Return the [X, Y] coordinate for the center point of the cell that contains the specified text.  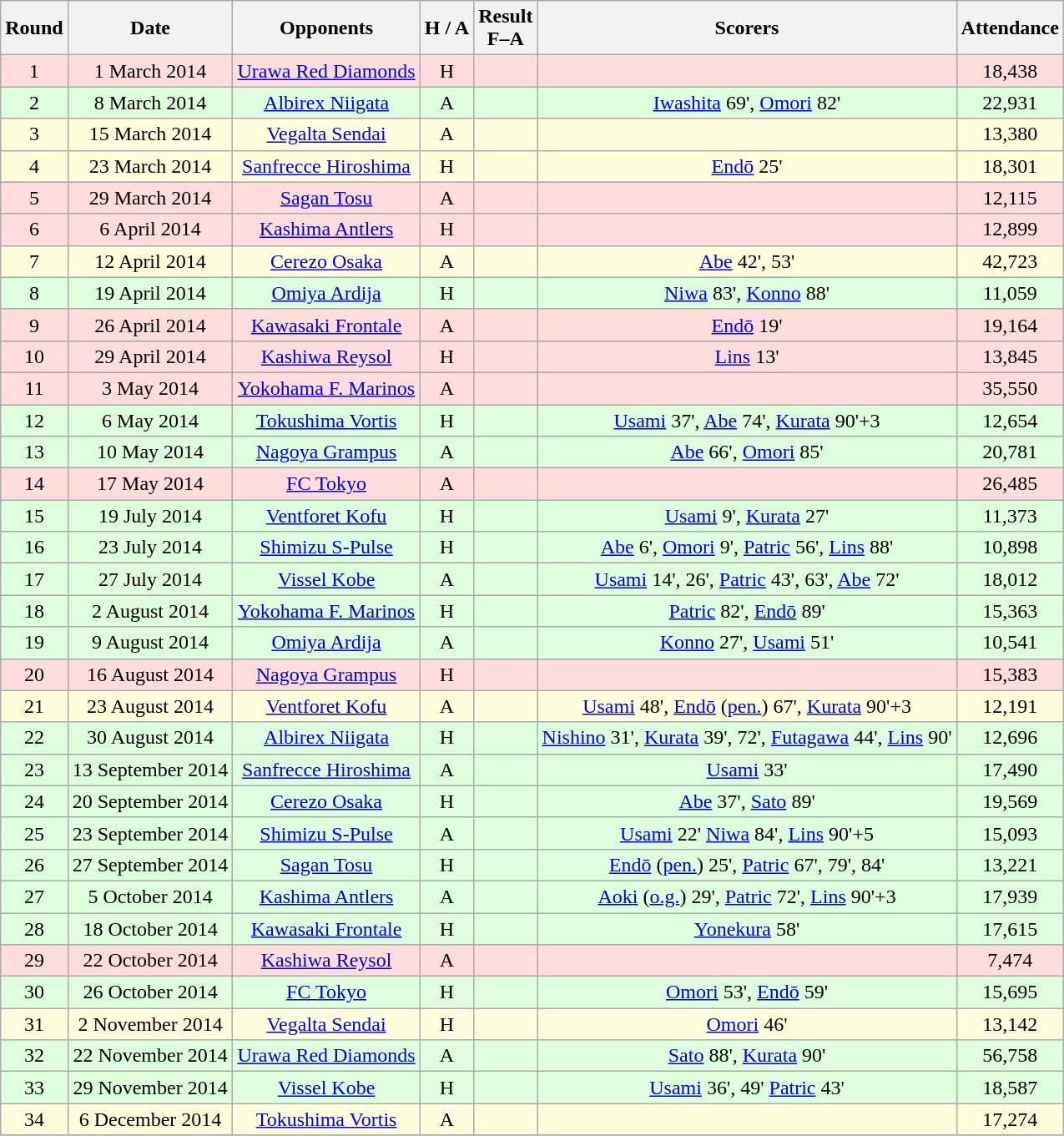
Yonekura 58' [747, 929]
20 [34, 674]
18,438 [1010, 71]
Usami 33' [747, 770]
Usami 48', Endō (pen.) 67', Kurata 90'+3 [747, 706]
17,615 [1010, 929]
27 July 2014 [150, 579]
18,587 [1010, 1088]
10,541 [1010, 643]
Nishino 31', Kurata 39', 72', Futagawa 44', Lins 90' [747, 738]
17 May 2014 [150, 484]
Konno 27', Usami 51' [747, 643]
1 [34, 71]
Usami 9', Kurata 27' [747, 516]
29 March 2014 [150, 198]
22,931 [1010, 103]
29 [34, 961]
16 [34, 548]
30 August 2014 [150, 738]
27 September 2014 [150, 865]
Lins 13' [747, 356]
12,899 [1010, 230]
13,221 [1010, 865]
12 [34, 420]
15,383 [1010, 674]
Usami 22' Niwa 84', Lins 90'+5 [747, 833]
16 August 2014 [150, 674]
Niwa 83', Konno 88' [747, 293]
8 March 2014 [150, 103]
17 [34, 579]
29 November 2014 [150, 1088]
26 [34, 865]
8 [34, 293]
1 March 2014 [150, 71]
33 [34, 1088]
24 [34, 801]
15 [34, 516]
14 [34, 484]
2 [34, 103]
Abe 66', Omori 85' [747, 452]
23 July 2014 [150, 548]
Abe 6', Omori 9', Patric 56', Lins 88' [747, 548]
27 [34, 896]
Endō (pen.) 25', Patric 67', 79', 84' [747, 865]
18 October 2014 [150, 929]
2 November 2014 [150, 1024]
5 [34, 198]
4 [34, 166]
Aoki (o.g.) 29', Patric 72', Lins 90'+3 [747, 896]
5 October 2014 [150, 896]
25 [34, 833]
15 March 2014 [150, 134]
2 August 2014 [150, 611]
22 October 2014 [150, 961]
13,142 [1010, 1024]
18,012 [1010, 579]
32 [34, 1056]
30 [34, 992]
23 [34, 770]
22 [34, 738]
6 December 2014 [150, 1119]
20,781 [1010, 452]
56,758 [1010, 1056]
19 [34, 643]
12,115 [1010, 198]
20 September 2014 [150, 801]
Scorers [747, 28]
42,723 [1010, 261]
17,939 [1010, 896]
26,485 [1010, 484]
18,301 [1010, 166]
Endō 25' [747, 166]
17,490 [1010, 770]
26 April 2014 [150, 325]
6 May 2014 [150, 420]
6 April 2014 [150, 230]
Endō 19' [747, 325]
18 [34, 611]
17,274 [1010, 1119]
13 September 2014 [150, 770]
12,654 [1010, 420]
3 [34, 134]
26 October 2014 [150, 992]
Usami 36', 49' Patric 43' [747, 1088]
19,164 [1010, 325]
6 [34, 230]
Abe 37', Sato 89' [747, 801]
9 [34, 325]
11,059 [1010, 293]
Opponents [326, 28]
13,380 [1010, 134]
Sato 88', Kurata 90' [747, 1056]
28 [34, 929]
15,695 [1010, 992]
Usami 37', Abe 74', Kurata 90'+3 [747, 420]
Omori 53', Endō 59' [747, 992]
22 November 2014 [150, 1056]
10 [34, 356]
13,845 [1010, 356]
23 August 2014 [150, 706]
12,696 [1010, 738]
ResultF–A [506, 28]
34 [34, 1119]
7 [34, 261]
23 March 2014 [150, 166]
10,898 [1010, 548]
10 May 2014 [150, 452]
Attendance [1010, 28]
H / A [446, 28]
15,093 [1010, 833]
13 [34, 452]
31 [34, 1024]
35,550 [1010, 388]
15,363 [1010, 611]
9 August 2014 [150, 643]
Iwashita 69', Omori 82' [747, 103]
7,474 [1010, 961]
Usami 14', 26', Patric 43', 63', Abe 72' [747, 579]
Date [150, 28]
12,191 [1010, 706]
19 April 2014 [150, 293]
23 September 2014 [150, 833]
21 [34, 706]
11,373 [1010, 516]
19 July 2014 [150, 516]
Round [34, 28]
Abe 42', 53' [747, 261]
3 May 2014 [150, 388]
Patric 82', Endō 89' [747, 611]
Omori 46' [747, 1024]
12 April 2014 [150, 261]
11 [34, 388]
29 April 2014 [150, 356]
19,569 [1010, 801]
